Return (x, y) of the center of cell containing provided text 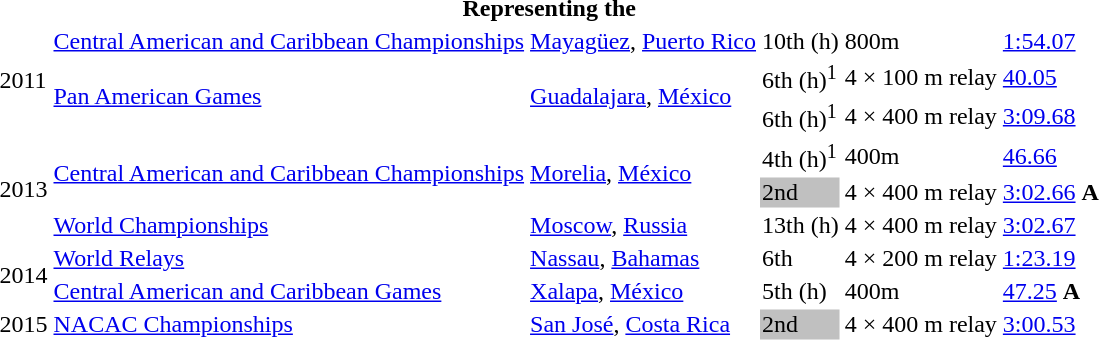
Morelia, México (644, 172)
4 × 200 m relay (920, 258)
San José, Costa Rica (644, 324)
Central American and Caribbean Games (289, 291)
800m (920, 41)
Moscow, Russia (644, 225)
6th (801, 258)
Mayagüez, Puerto Rico (644, 41)
Guadalajara, México (644, 97)
4th (h)1 (801, 156)
World Relays (289, 258)
NACAC Championships (289, 324)
4 × 100 m relay (920, 77)
Xalapa, México (644, 291)
World Championships (289, 225)
Pan American Games (289, 97)
5th (h) (801, 291)
10th (h) (801, 41)
Nassau, Bahamas (644, 258)
13th (h) (801, 225)
